Identify which cell holds the provided text, then report its (x, y) central coordinate. 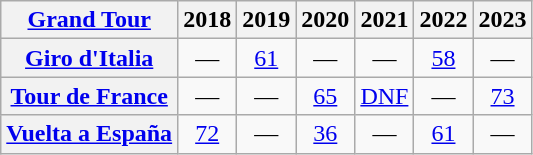
2021 (384, 20)
DNF (384, 96)
2018 (208, 20)
2020 (326, 20)
73 (502, 96)
58 (444, 58)
2022 (444, 20)
Grand Tour (90, 20)
36 (326, 134)
65 (326, 96)
72 (208, 134)
Tour de France (90, 96)
Giro d'Italia (90, 58)
2023 (502, 20)
Vuelta a España (90, 134)
2019 (266, 20)
